Scan for the cell matching the given text and deliver its [X, Y] coordinate at center. 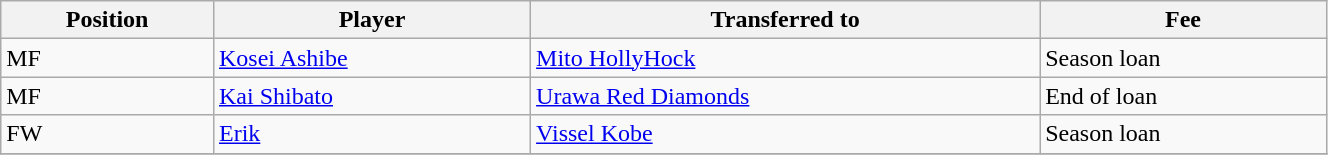
Position [108, 20]
Kosei Ashibe [372, 58]
Mito HollyHock [786, 58]
Urawa Red Diamonds [786, 96]
Erik [372, 134]
Fee [1184, 20]
Transferred to [786, 20]
Kai Shibato [372, 96]
Vissel Kobe [786, 134]
End of loan [1184, 96]
FW [108, 134]
Player [372, 20]
